For the text-containing cell, return its midpoint in (x, y) coordinate format. 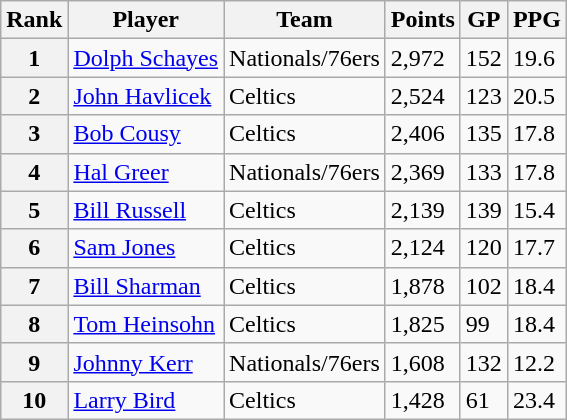
19.6 (536, 58)
152 (484, 58)
2,124 (422, 248)
PPG (536, 20)
2,524 (422, 96)
1,428 (422, 400)
John Havlicek (146, 96)
132 (484, 362)
8 (34, 324)
3 (34, 134)
1,608 (422, 362)
Dolph Schayes (146, 58)
Tom Heinsohn (146, 324)
Johnny Kerr (146, 362)
1 (34, 58)
Larry Bird (146, 400)
23.4 (536, 400)
Points (422, 20)
Team (305, 20)
139 (484, 210)
61 (484, 400)
5 (34, 210)
15.4 (536, 210)
Player (146, 20)
4 (34, 172)
2,139 (422, 210)
1,825 (422, 324)
Bob Cousy (146, 134)
7 (34, 286)
2,972 (422, 58)
102 (484, 286)
Bill Russell (146, 210)
2,406 (422, 134)
2 (34, 96)
Sam Jones (146, 248)
2,369 (422, 172)
10 (34, 400)
17.7 (536, 248)
1,878 (422, 286)
133 (484, 172)
20.5 (536, 96)
99 (484, 324)
Hal Greer (146, 172)
Bill Sharman (146, 286)
12.2 (536, 362)
6 (34, 248)
9 (34, 362)
120 (484, 248)
123 (484, 96)
Rank (34, 20)
GP (484, 20)
135 (484, 134)
